Locate the cell with the specified text and output its [x, y] center coordinate. 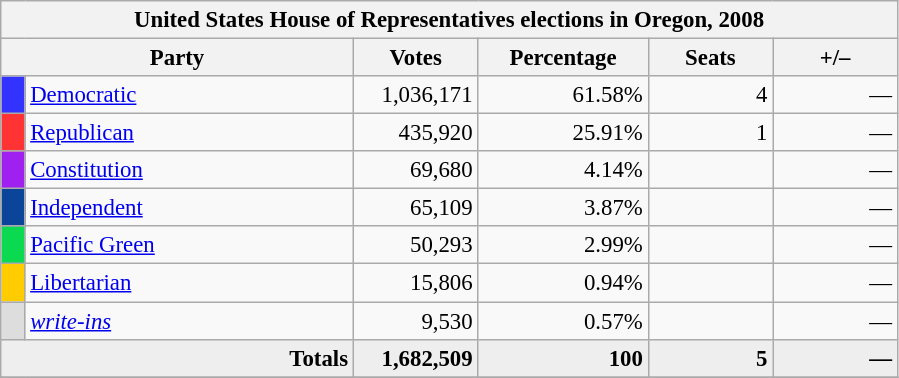
Pacific Green [189, 245]
Seats [710, 58]
3.87% [563, 208]
65,109 [416, 208]
Independent [189, 208]
Party [178, 58]
50,293 [416, 245]
435,920 [416, 133]
100 [563, 358]
Republican [189, 133]
61.58% [563, 95]
15,806 [416, 283]
Totals [178, 358]
4 [710, 95]
1,036,171 [416, 95]
Percentage [563, 58]
2.99% [563, 245]
5 [710, 358]
United States House of Representatives elections in Oregon, 2008 [450, 20]
Constitution [189, 170]
4.14% [563, 170]
69,680 [416, 170]
9,530 [416, 321]
write-ins [189, 321]
0.57% [563, 321]
Democratic [189, 95]
Votes [416, 58]
1,682,509 [416, 358]
1 [710, 133]
Libertarian [189, 283]
+/– [836, 58]
25.91% [563, 133]
0.94% [563, 283]
